For the text-containing cell, return its midpoint in [X, Y] coordinate format. 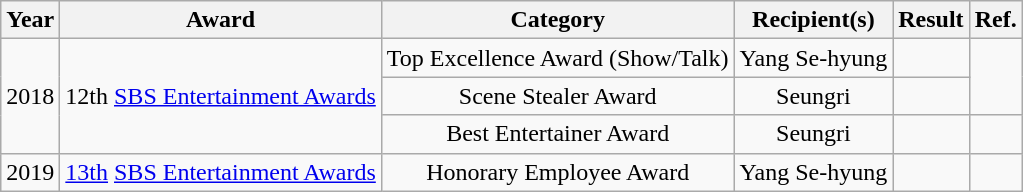
Year [30, 20]
2019 [30, 172]
Recipient(s) [814, 20]
2018 [30, 96]
12th SBS Entertainment Awards [221, 96]
Award [221, 20]
Honorary Employee Award [558, 172]
13th SBS Entertainment Awards [221, 172]
Result [931, 20]
Scene Stealer Award [558, 96]
Ref. [996, 20]
Top Excellence Award (Show/Talk) [558, 58]
Category [558, 20]
Best Entertainer Award [558, 134]
